Identify which cell holds the provided text, then report its (x, y) central coordinate. 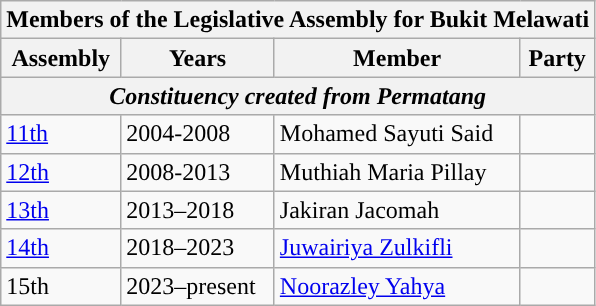
2004-2008 (198, 134)
Member (396, 58)
12th (61, 172)
2013–2018 (198, 210)
2018–2023 (198, 248)
Mohamed Sayuti Said (396, 134)
Years (198, 58)
Assembly (61, 58)
14th (61, 248)
Party (558, 58)
13th (61, 210)
15th (61, 286)
Constituency created from Permatang (298, 96)
Jakiran Jacomah (396, 210)
Muthiah Maria Pillay (396, 172)
11th (61, 134)
2023–present (198, 286)
Juwairiya Zulkifli (396, 248)
Members of the Legislative Assembly for Bukit Melawati (298, 20)
Noorazley Yahya (396, 286)
2008-2013 (198, 172)
